Return the (x, y) coordinate for the center point of the cell that contains the specified text.  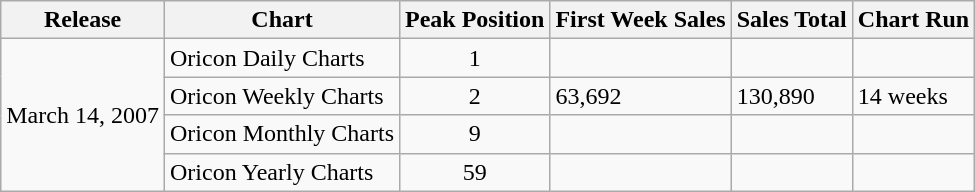
63,692 (640, 96)
Oricon Weekly Charts (282, 96)
Oricon Monthly Charts (282, 134)
9 (475, 134)
March 14, 2007 (83, 115)
First Week Sales (640, 20)
Chart (282, 20)
Chart Run (913, 20)
130,890 (792, 96)
Release (83, 20)
Peak Position (475, 20)
14 weeks (913, 96)
2 (475, 96)
1 (475, 58)
Oricon Daily Charts (282, 58)
Sales Total (792, 20)
59 (475, 172)
Oricon Yearly Charts (282, 172)
